From the cell containing the given text, extract its center point as [x, y] coordinate. 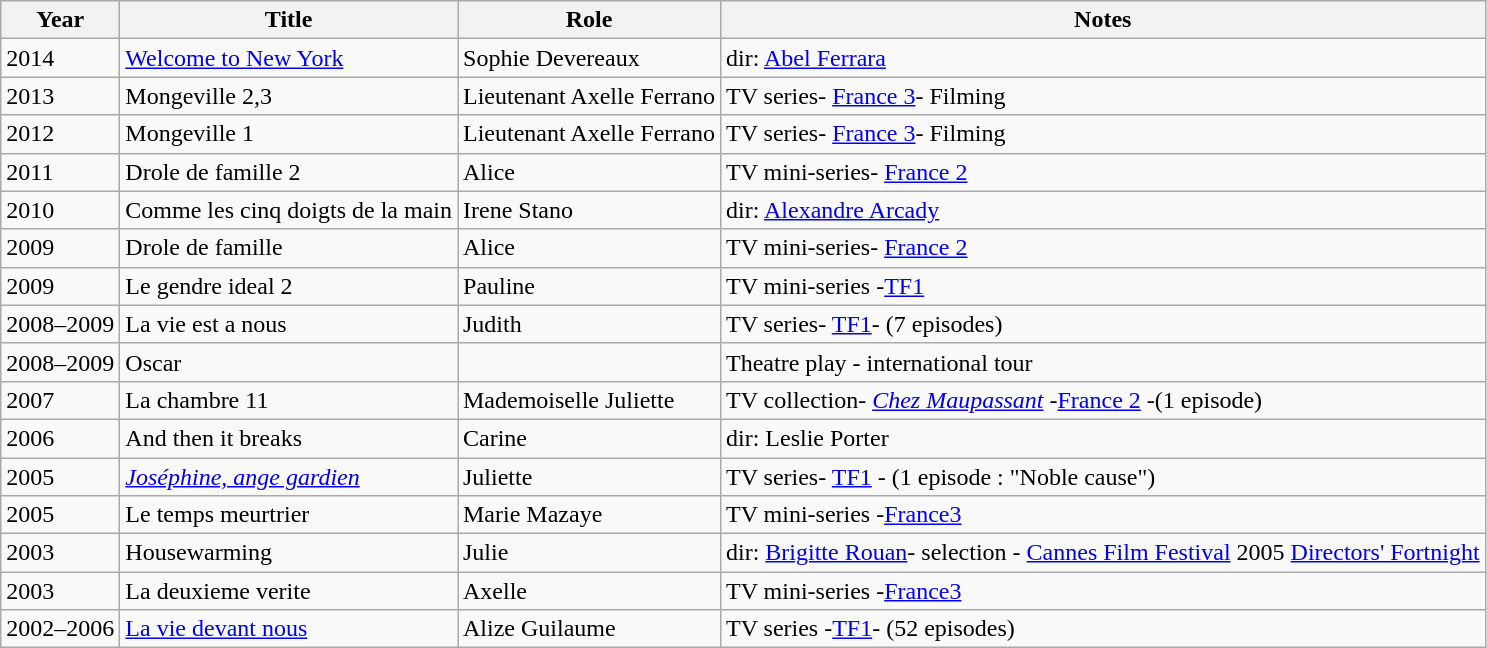
Drole de famille 2 [289, 172]
dir: Alexandre Arcady [1102, 210]
Julie [590, 553]
TV series -TF1- (52 episodes) [1102, 629]
Le gendre ideal 2 [289, 286]
2011 [60, 172]
2006 [60, 438]
Le temps meurtrier [289, 515]
Axelle [590, 591]
Housewarming [289, 553]
La vie est a nous [289, 324]
Marie Mazaye [590, 515]
Irene Stano [590, 210]
Mongeville 1 [289, 134]
Year [60, 20]
TV series- TF1 - (1 episode : "Noble cause") [1102, 477]
2007 [60, 400]
Judith [590, 324]
2012 [60, 134]
2010 [60, 210]
dir: Abel Ferrara [1102, 58]
Theatre play - international tour [1102, 362]
2013 [60, 96]
Welcome to New York [289, 58]
dir: Brigitte Rouan- selection - Cannes Film Festival 2005 Directors' Fortnight [1102, 553]
Drole de famille [289, 248]
Mongeville 2,3 [289, 96]
2014 [60, 58]
Mademoiselle Juliette [590, 400]
Pauline [590, 286]
Role [590, 20]
dir: Leslie Porter [1102, 438]
La deuxieme verite [289, 591]
La vie devant nous [289, 629]
Sophie Devereaux [590, 58]
Juliette [590, 477]
2002–2006 [60, 629]
Carine [590, 438]
La chambre 11 [289, 400]
Oscar [289, 362]
TV collection- Chez Maupassant -France 2 -(1 episode) [1102, 400]
TV series- TF1- (7 episodes) [1102, 324]
Comme les cinq doigts de la main [289, 210]
Title [289, 20]
Alize Guilaume [590, 629]
TV mini-series -TF1 [1102, 286]
Notes [1102, 20]
And then it breaks [289, 438]
Joséphine, ange gardien [289, 477]
